Return [X, Y] of the center of cell containing provided text 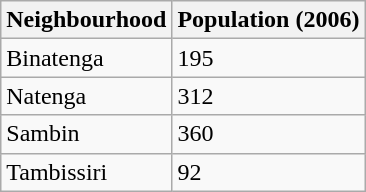
312 [268, 96]
Population (2006) [268, 20]
Tambissiri [86, 172]
Sambin [86, 134]
360 [268, 134]
Binatenga [86, 58]
92 [268, 172]
Neighbourhood [86, 20]
Natenga [86, 96]
195 [268, 58]
